Provide the [x, y] coordinate of the cell's center where the given text is located.  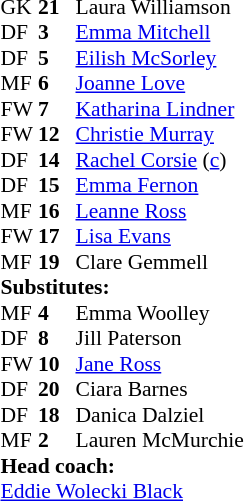
5 [57, 58]
17 [57, 237]
3 [57, 33]
12 [57, 135]
15 [57, 185]
20 [57, 389]
2 [57, 441]
4 [57, 313]
18 [57, 415]
19 [57, 262]
7 [57, 109]
8 [57, 339]
14 [57, 160]
6 [57, 83]
16 [57, 211]
10 [57, 364]
